For the text-containing cell, return its midpoint in (x, y) coordinate format. 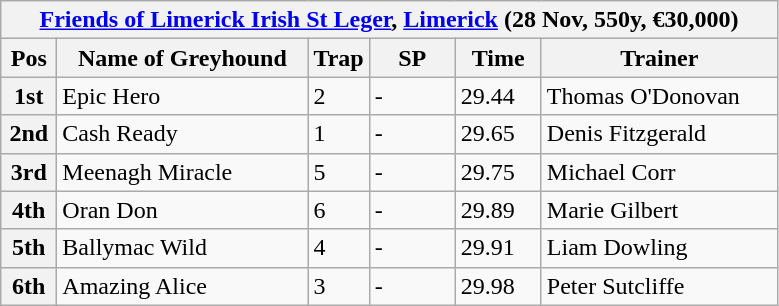
4th (29, 210)
Peter Sutcliffe (659, 286)
Friends of Limerick Irish St Leger, Limerick (28 Nov, 550y, €30,000) (390, 20)
6th (29, 286)
Ballymac Wild (182, 248)
Liam Dowling (659, 248)
Oran Don (182, 210)
2 (338, 96)
Name of Greyhound (182, 58)
Michael Corr (659, 172)
Pos (29, 58)
29.65 (498, 134)
SP (412, 58)
1st (29, 96)
Denis Fitzgerald (659, 134)
2nd (29, 134)
Trap (338, 58)
Cash Ready (182, 134)
6 (338, 210)
Amazing Alice (182, 286)
29.89 (498, 210)
4 (338, 248)
5 (338, 172)
Trainer (659, 58)
3rd (29, 172)
Meenagh Miracle (182, 172)
29.44 (498, 96)
3 (338, 286)
Marie Gilbert (659, 210)
1 (338, 134)
5th (29, 248)
Epic Hero (182, 96)
Thomas O'Donovan (659, 96)
29.75 (498, 172)
Time (498, 58)
29.91 (498, 248)
29.98 (498, 286)
